Find where the given text appears and provide that cell's center as (x, y) coordinate. 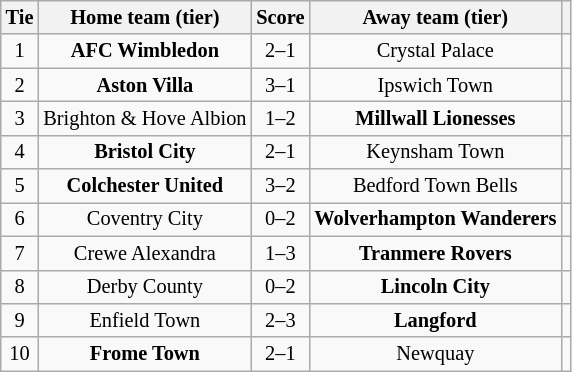
1 (20, 51)
Frome Town (144, 354)
7 (20, 253)
6 (20, 219)
Millwall Lionesses (435, 118)
Brighton & Hove Albion (144, 118)
Keynsham Town (435, 152)
Aston Villa (144, 85)
Bedford Town Bells (435, 186)
8 (20, 287)
AFC Wimbledon (144, 51)
Langford (435, 320)
1–3 (280, 253)
Home team (tier) (144, 17)
Enfield Town (144, 320)
Lincoln City (435, 287)
Crewe Alexandra (144, 253)
2–3 (280, 320)
2 (20, 85)
Derby County (144, 287)
1–2 (280, 118)
Colchester United (144, 186)
Score (280, 17)
Wolverhampton Wanderers (435, 219)
10 (20, 354)
5 (20, 186)
Ipswich Town (435, 85)
Tranmere Rovers (435, 253)
9 (20, 320)
Away team (tier) (435, 17)
Coventry City (144, 219)
Bristol City (144, 152)
Crystal Palace (435, 51)
3–2 (280, 186)
3 (20, 118)
Newquay (435, 354)
3–1 (280, 85)
Tie (20, 17)
4 (20, 152)
